Extract the (X, Y) coordinate from the center of the cell holding the provided text.  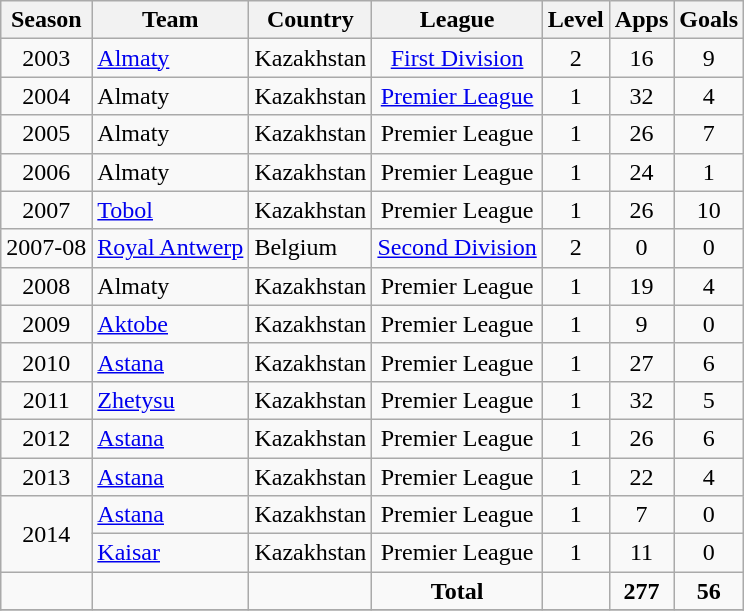
Team (170, 20)
Total (457, 591)
Belgium (310, 248)
2008 (46, 286)
Country (310, 20)
League (457, 20)
11 (641, 553)
27 (641, 362)
2009 (46, 324)
2013 (46, 477)
Season (46, 20)
2003 (46, 58)
2010 (46, 362)
First Division (457, 58)
10 (709, 210)
2005 (46, 134)
2014 (46, 534)
Apps (641, 20)
2007-08 (46, 248)
24 (641, 172)
Royal Antwerp (170, 248)
Level (576, 20)
Tobol (170, 210)
2006 (46, 172)
2007 (46, 210)
2011 (46, 400)
22 (641, 477)
277 (641, 591)
2004 (46, 96)
5 (709, 400)
2012 (46, 438)
Kaisar (170, 553)
Goals (709, 20)
Aktobe (170, 324)
56 (709, 591)
Second Division (457, 248)
19 (641, 286)
Zhetysu (170, 400)
16 (641, 58)
